Return (x, y) of the center of cell containing provided text 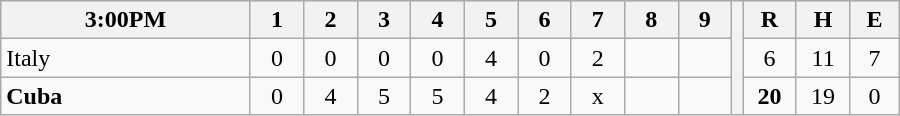
11 (823, 58)
8 (652, 20)
1 (276, 20)
3:00PM (126, 20)
R (770, 20)
x (598, 96)
3 (384, 20)
Cuba (126, 96)
H (823, 20)
19 (823, 96)
20 (770, 96)
E (874, 20)
9 (704, 20)
Italy (126, 58)
